Locate the cell with the specified text and output its (x, y) center coordinate. 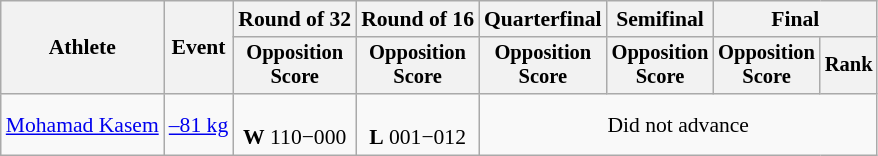
Did not advance (678, 124)
Round of 32 (294, 19)
Event (198, 48)
–81 kg (198, 124)
Semifinal (660, 19)
Quarterfinal (543, 19)
Round of 16 (418, 19)
Athlete (82, 48)
Final (795, 19)
L 001−012 (418, 124)
Rank (849, 66)
W 110−000 (294, 124)
Mohamad Kasem (82, 124)
